Output the (x, y) coordinate of the center of the cell containing the given text.  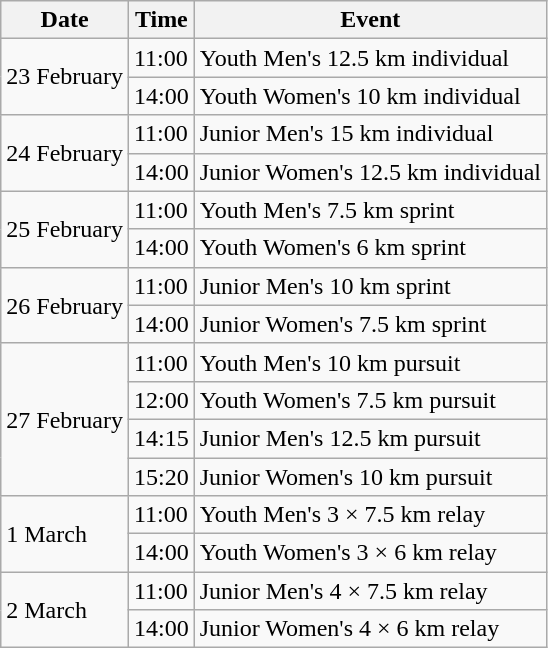
Junior Women's 7.5 km sprint (370, 324)
Youth Men's 3 × 7.5 km relay (370, 515)
Youth Men's 7.5 km sprint (370, 210)
Junior Women's 10 km pursuit (370, 477)
Junior Men's 15 km individual (370, 134)
Junior Women's 4 × 6 km relay (370, 629)
Event (370, 20)
Junior Men's 4 × 7.5 km relay (370, 591)
26 February (65, 305)
2 March (65, 610)
27 February (65, 419)
Date (65, 20)
15:20 (161, 477)
Youth Men's 10 km pursuit (370, 362)
1 March (65, 534)
25 February (65, 229)
Junior Women's 12.5 km individual (370, 172)
Youth Women's 10 km individual (370, 96)
14:15 (161, 438)
Youth Women's 3 × 6 km relay (370, 553)
Youth Women's 7.5 km pursuit (370, 400)
24 February (65, 153)
Youth Women's 6 km sprint (370, 248)
Time (161, 20)
23 February (65, 77)
Junior Men's 12.5 km pursuit (370, 438)
Junior Men's 10 km sprint (370, 286)
Youth Men's 12.5 km individual (370, 58)
12:00 (161, 400)
